Search for the cell housing the specified text and yield its (x, y) center coordinate. 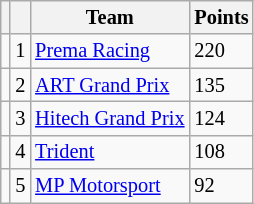
ART Grand Prix (110, 85)
Team (110, 17)
3 (20, 118)
Hitech Grand Prix (110, 118)
Points (221, 17)
2 (20, 85)
135 (221, 85)
5 (20, 186)
124 (221, 118)
Prema Racing (110, 51)
MP Motorsport (110, 186)
1 (20, 51)
220 (221, 51)
Trident (110, 152)
108 (221, 152)
4 (20, 152)
92 (221, 186)
